Determine the [X, Y] coordinate at the center of the cell enclosing the given text.  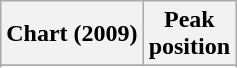
Chart (2009) [72, 34]
Peakposition [189, 34]
